Pinpoint the cell where the given text exists, returning its [x, y] midpoint coordinate. 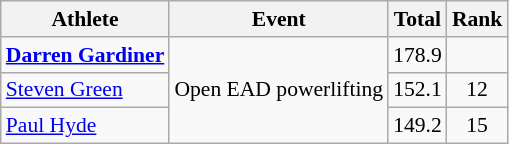
15 [478, 126]
149.2 [418, 126]
Open EAD powerlifting [278, 90]
Steven Green [86, 90]
178.9 [418, 55]
Paul Hyde [86, 126]
Total [418, 19]
Rank [478, 19]
152.1 [418, 90]
Darren Gardiner [86, 55]
12 [478, 90]
Athlete [86, 19]
Event [278, 19]
